From the cell containing the given text, extract its center point as (x, y) coordinate. 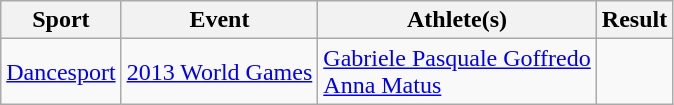
Dancesport (61, 72)
Gabriele Pasquale GoffredoAnna Matus (458, 72)
Athlete(s) (458, 20)
Event (220, 20)
Result (634, 20)
2013 World Games (220, 72)
Sport (61, 20)
